Find where the given text appears and provide that cell's center as (X, Y) coordinate. 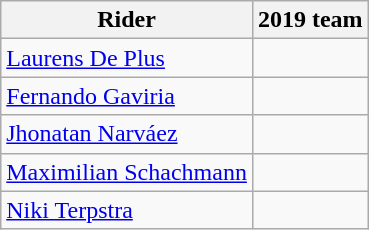
2019 team (310, 20)
Fernando Gaviria (127, 96)
Maximilian Schachmann (127, 172)
Laurens De Plus (127, 58)
Niki Terpstra (127, 210)
Rider (127, 20)
Jhonatan Narváez (127, 134)
